From the cell containing the given text, extract its center point as [X, Y] coordinate. 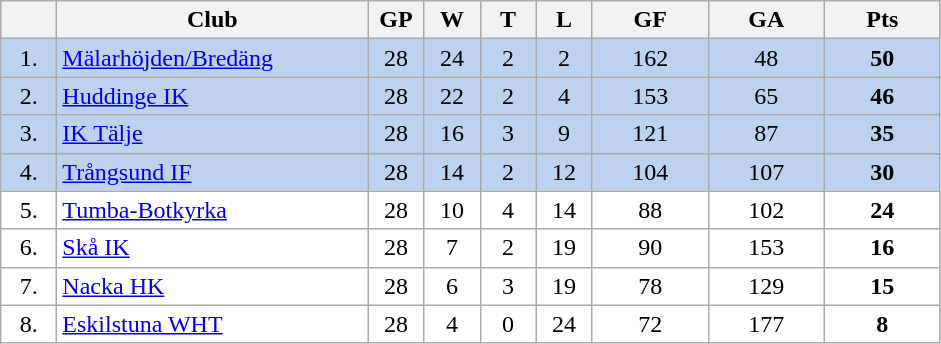
78 [650, 286]
5. [29, 210]
6 [452, 286]
48 [766, 58]
8 [882, 324]
GA [766, 20]
IK Tälje [212, 134]
W [452, 20]
2. [29, 96]
0 [508, 324]
3. [29, 134]
7. [29, 286]
9 [564, 134]
162 [650, 58]
6. [29, 248]
GP [396, 20]
90 [650, 248]
107 [766, 172]
Eskilstuna WHT [212, 324]
4. [29, 172]
8. [29, 324]
177 [766, 324]
72 [650, 324]
Nacka HK [212, 286]
GF [650, 20]
Trångsund IF [212, 172]
65 [766, 96]
7 [452, 248]
102 [766, 210]
L [564, 20]
88 [650, 210]
129 [766, 286]
121 [650, 134]
30 [882, 172]
10 [452, 210]
22 [452, 96]
T [508, 20]
1. [29, 58]
Tumba-Botkyrka [212, 210]
Club [212, 20]
46 [882, 96]
Huddinge IK [212, 96]
Pts [882, 20]
87 [766, 134]
Skå IK [212, 248]
35 [882, 134]
Mälarhöjden/Bredäng [212, 58]
104 [650, 172]
12 [564, 172]
50 [882, 58]
15 [882, 286]
